Output the (X, Y) coordinate of the center of the cell containing the given text.  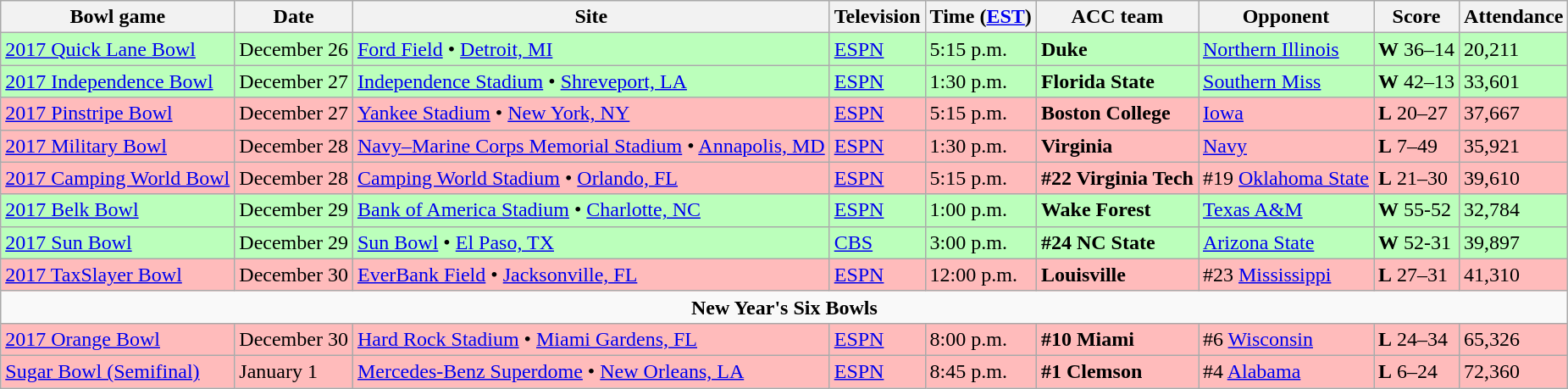
Time (EST) (981, 17)
Iowa (1286, 114)
Site (591, 17)
3:00 p.m. (981, 242)
1:00 p.m. (981, 210)
Texas A&M (1286, 210)
L 7–49 (1416, 146)
CBS (878, 242)
35,921 (1514, 146)
Louisville (1116, 275)
2017 Camping World Bowl (118, 178)
Attendance (1514, 17)
January 1 (294, 371)
41,310 (1514, 275)
Television (878, 17)
#10 Miami (1116, 339)
Score (1416, 17)
Southern Miss (1286, 81)
33,601 (1514, 81)
2017 Independence Bowl (118, 81)
Virginia (1116, 146)
Ford Field • Detroit, MI (591, 49)
Independence Stadium • Shreveport, LA (591, 81)
L 21–30 (1416, 178)
#1 Clemson (1116, 371)
#19 Oklahoma State (1286, 178)
New Year's Six Bowls (784, 307)
#6 Wisconsin (1286, 339)
Duke (1116, 49)
8:00 p.m. (981, 339)
Wake Forest (1116, 210)
39,610 (1514, 178)
32,784 (1514, 210)
Opponent (1286, 17)
#24 NC State (1116, 242)
20,211 (1514, 49)
Mercedes-Benz Superdome • New Orleans, LA (591, 371)
W 52-31 (1416, 242)
EverBank Field • Jacksonville, FL (591, 275)
L 20–27 (1416, 114)
Camping World Stadium • Orlando, FL (591, 178)
8:45 p.m. (981, 371)
Date (294, 17)
2017 Pinstripe Bowl (118, 114)
L 6–24 (1416, 371)
#23 Mississippi (1286, 275)
2017 Sun Bowl (118, 242)
Bank of America Stadium • Charlotte, NC (591, 210)
Sun Bowl • El Paso, TX (591, 242)
2017 Belk Bowl (118, 210)
2017 Military Bowl (118, 146)
12:00 p.m. (981, 275)
#4 Alabama (1286, 371)
Arizona State (1286, 242)
Boston College (1116, 114)
Navy (1286, 146)
65,326 (1514, 339)
39,897 (1514, 242)
W 36–14 (1416, 49)
Hard Rock Stadium • Miami Gardens, FL (591, 339)
Northern Illinois (1286, 49)
2017 Quick Lane Bowl (118, 49)
2017 TaxSlayer Bowl (118, 275)
W 55-52 (1416, 210)
L 24–34 (1416, 339)
ACC team (1116, 17)
#22 Virginia Tech (1116, 178)
2017 Orange Bowl (118, 339)
72,360 (1514, 371)
L 27–31 (1416, 275)
W 42–13 (1416, 81)
Yankee Stadium • New York, NY (591, 114)
37,667 (1514, 114)
December 26 (294, 49)
Florida State (1116, 81)
Bowl game (118, 17)
Navy–Marine Corps Memorial Stadium • Annapolis, MD (591, 146)
Sugar Bowl (Semifinal) (118, 371)
